Determine the (x, y) coordinate at the center of the cell enclosing the given text.  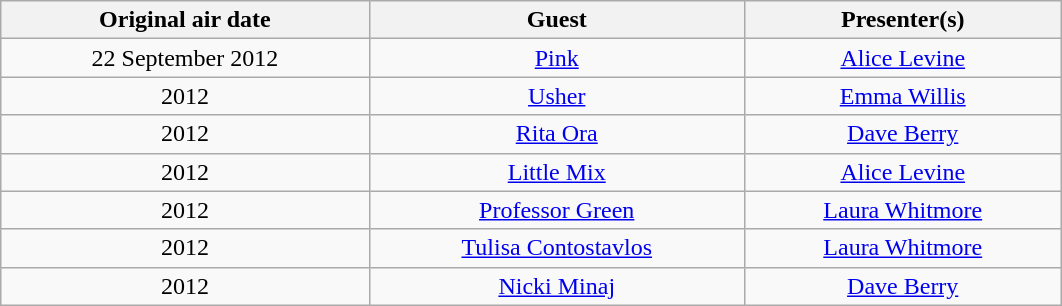
Little Mix (556, 172)
Pink (556, 58)
Guest (556, 20)
Nicki Minaj (556, 286)
Emma Willis (902, 96)
22 September 2012 (185, 58)
Tulisa Contostavlos (556, 248)
Rita Ora (556, 134)
Usher (556, 96)
Professor Green (556, 210)
Presenter(s) (902, 20)
Original air date (185, 20)
